Find where the given text appears and provide that cell's center as (x, y) coordinate. 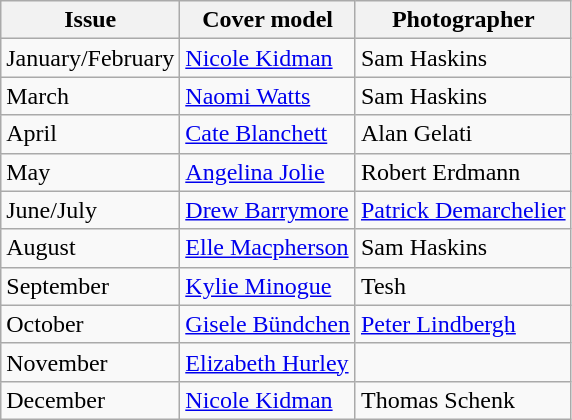
Cate Blanchett (268, 134)
March (90, 96)
June/July (90, 210)
Tesh (463, 286)
August (90, 248)
November (90, 362)
Elizabeth Hurley (268, 362)
Elle Macpherson (268, 248)
Peter Lindbergh (463, 324)
December (90, 400)
September (90, 286)
Angelina Jolie (268, 172)
Drew Barrymore (268, 210)
Gisele Bündchen (268, 324)
April (90, 134)
Cover model (268, 20)
Thomas Schenk (463, 400)
Naomi Watts (268, 96)
Patrick Demarchelier (463, 210)
January/February (90, 58)
October (90, 324)
Photographer (463, 20)
May (90, 172)
Alan Gelati (463, 134)
Issue (90, 20)
Kylie Minogue (268, 286)
Robert Erdmann (463, 172)
